Pinpoint the cell where the given text exists, returning its (x, y) midpoint coordinate. 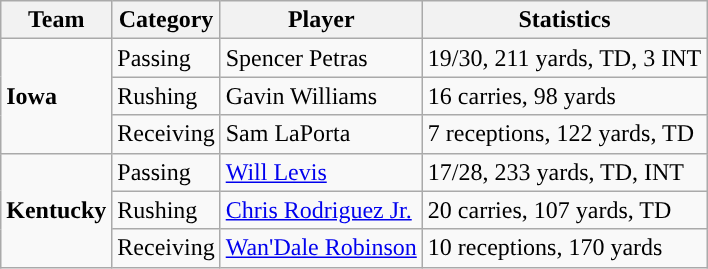
Player (321, 20)
Wan'Dale Robinson (321, 248)
Chris Rodriguez Jr. (321, 210)
Will Levis (321, 172)
Category (166, 20)
Sam LaPorta (321, 134)
7 receptions, 122 yards, TD (564, 134)
Iowa (56, 96)
10 receptions, 170 yards (564, 248)
Team (56, 20)
19/30, 211 yards, TD, 3 INT (564, 58)
Spencer Petras (321, 58)
17/28, 233 yards, TD, INT (564, 172)
20 carries, 107 yards, TD (564, 210)
Statistics (564, 20)
Gavin Williams (321, 96)
16 carries, 98 yards (564, 96)
Kentucky (56, 210)
